Capture the cell that displays the provided text and extract its [X, Y] central coordinate. 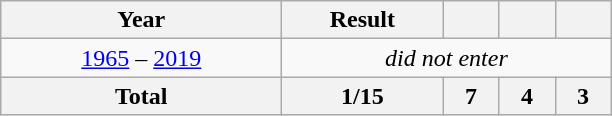
7 [471, 96]
Result [362, 20]
3 [583, 96]
Year [142, 20]
4 [527, 96]
Total [142, 96]
did not enter [446, 58]
1/15 [362, 96]
1965 – 2019 [142, 58]
